From the cell containing the given text, extract its center point as [X, Y] coordinate. 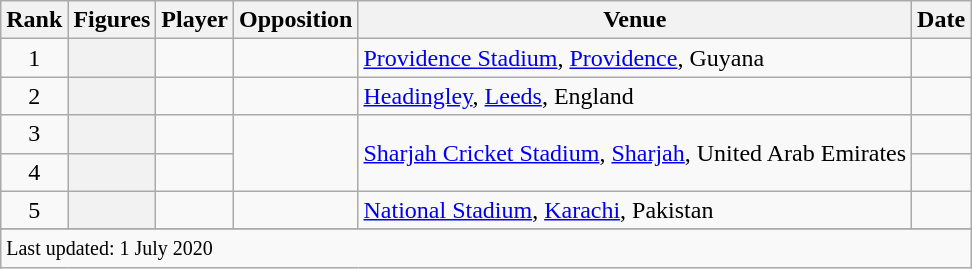
Date [942, 20]
Providence Stadium, Providence, Guyana [635, 58]
4 [34, 172]
Headingley, Leeds, England [635, 96]
5 [34, 210]
National Stadium, Karachi, Pakistan [635, 210]
Last updated: 1 July 2020 [486, 248]
Sharjah Cricket Stadium, Sharjah, United Arab Emirates [635, 153]
1 [34, 58]
3 [34, 134]
2 [34, 96]
Figures [112, 20]
Rank [34, 20]
Player [195, 20]
Venue [635, 20]
Opposition [296, 20]
